Identify which cell holds the provided text, then report its [X, Y] central coordinate. 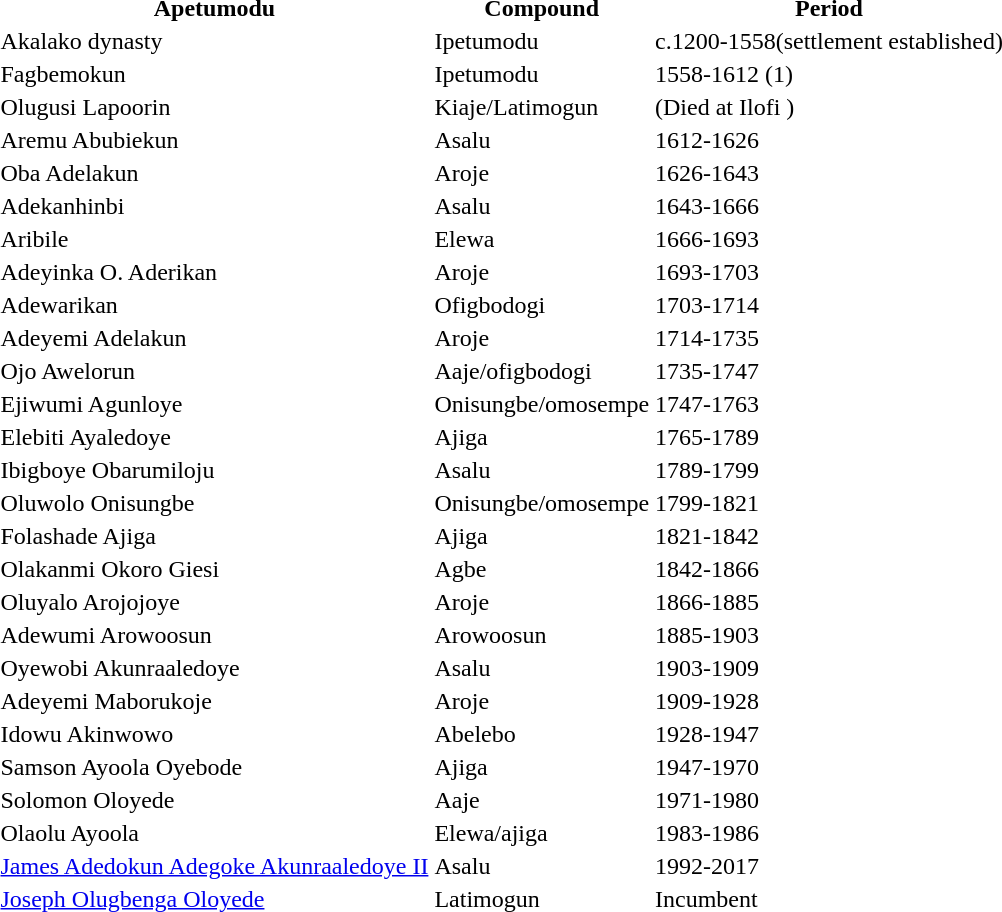
Arowoosun [542, 635]
Ofigbodogi [542, 305]
Aaje [542, 800]
Elewa/ajiga [542, 833]
Kiaje/Latimogun [542, 107]
Abelebo [542, 734]
Aaje/ofigbodogi [542, 371]
Agbe [542, 569]
Elewa [542, 239]
